From the cell containing the given text, extract its center point as [x, y] coordinate. 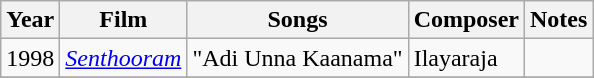
Film [124, 20]
Ilayaraja [466, 58]
Year [30, 20]
Notes [559, 20]
Songs [298, 20]
Composer [466, 20]
"Adi Unna Kaanama" [298, 58]
1998 [30, 58]
Senthooram [124, 58]
